Output the (x, y) coordinate of the center of the cell containing the given text.  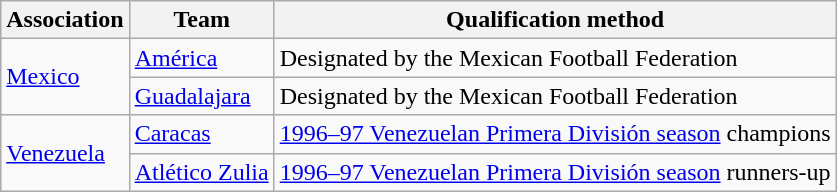
Association (65, 20)
Caracas (202, 134)
Mexico (65, 77)
Qualification method (555, 20)
América (202, 58)
Atlético Zulia (202, 172)
1996–97 Venezuelan Primera División season champions (555, 134)
Guadalajara (202, 96)
Team (202, 20)
Venezuela (65, 153)
1996–97 Venezuelan Primera División season runners-up (555, 172)
